Extract the (X, Y) coordinate from the center of the cell holding the provided text.  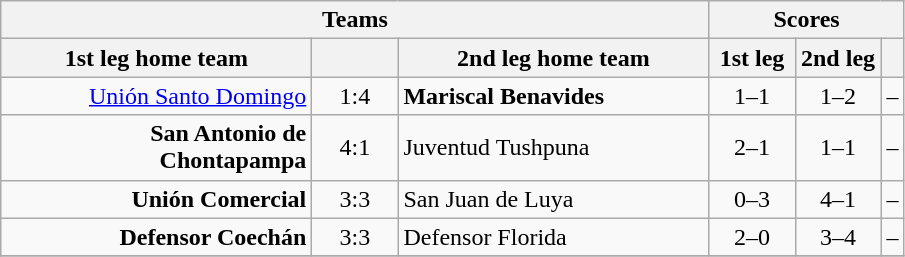
2–1 (752, 148)
2–0 (752, 237)
Defensor Coechán (156, 237)
3–4 (838, 237)
1st leg (752, 58)
Scores (806, 20)
Mariscal Benavides (554, 96)
San Juan de Luya (554, 199)
San Antonio de Chontapampa (156, 148)
2nd leg (838, 58)
1–2 (838, 96)
4:1 (355, 148)
4–1 (838, 199)
Juventud Tushpuna (554, 148)
2nd leg home team (554, 58)
1:4 (355, 96)
1st leg home team (156, 58)
0–3 (752, 199)
Unión Santo Domingo (156, 96)
Defensor Florida (554, 237)
Teams (355, 20)
Unión Comercial (156, 199)
